Determine the (x, y) coordinate at the center of the cell enclosing the given text.  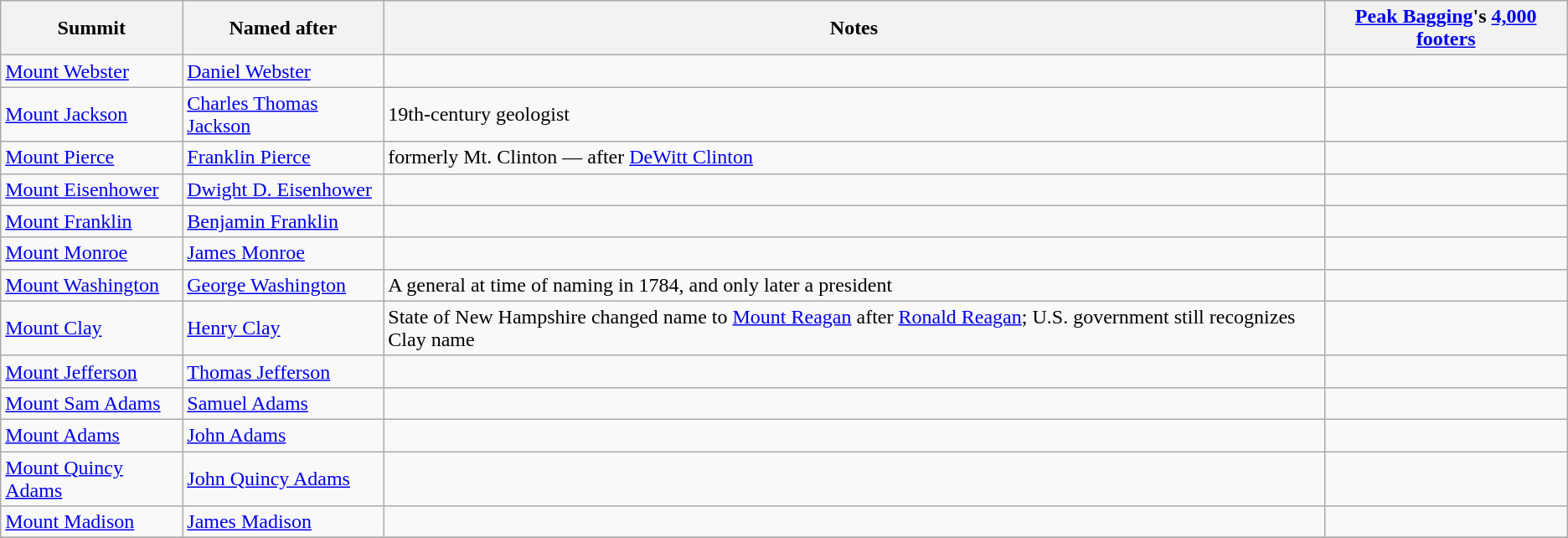
John Quincy Adams (283, 478)
Benjamin Franklin (283, 221)
Charles Thomas Jackson (283, 114)
George Washington (283, 285)
Mount Clay (92, 328)
Samuel Adams (283, 403)
Henry Clay (283, 328)
Peak Bagging's 4,000 footers (1446, 28)
Summit (92, 28)
Mount Washington (92, 285)
formerly Mt. Clinton — after DeWitt Clinton (854, 158)
Mount Pierce (92, 158)
Daniel Webster (283, 71)
Franklin Pierce (283, 158)
Mount Sam Adams (92, 403)
James Monroe (283, 253)
Mount Monroe (92, 253)
Mount Franklin (92, 221)
Named after (283, 28)
Mount Quincy Adams (92, 478)
James Madison (283, 522)
Notes (854, 28)
Mount Webster (92, 71)
Mount Adams (92, 435)
Thomas Jefferson (283, 371)
Mount Jefferson (92, 371)
19th-century geologist (854, 114)
Mount Madison (92, 522)
State of New Hampshire changed name to Mount Reagan after Ronald Reagan; U.S. government still recognizes Clay name (854, 328)
John Adams (283, 435)
Mount Eisenhower (92, 189)
A general at time of naming in 1784, and only later a president (854, 285)
Mount Jackson (92, 114)
Dwight D. Eisenhower (283, 189)
